Determine the [X, Y] coordinate at the center of the cell enclosing the given text.  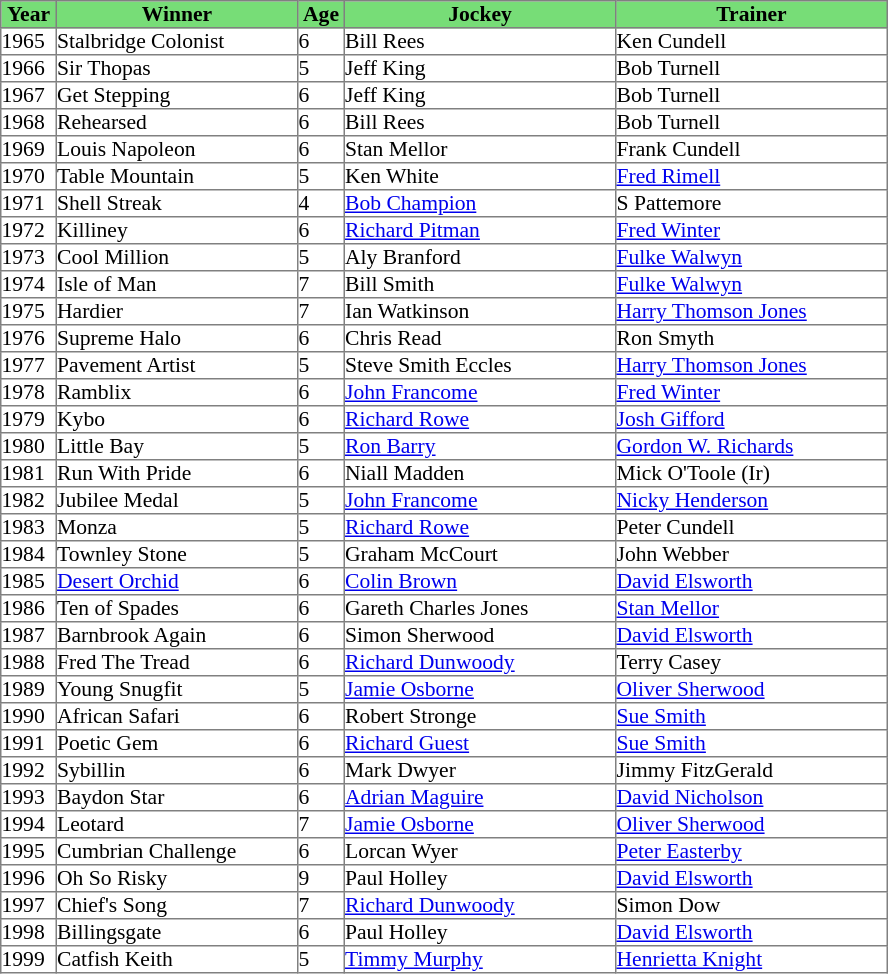
Baydon Star [177, 798]
Ramblix [177, 392]
Townley Stone [177, 554]
1983 [29, 528]
Ron Smyth [752, 338]
Fred The Tread [177, 662]
Adrian Maguire [480, 798]
1972 [29, 230]
Oh So Risky [177, 878]
Winner [177, 14]
1974 [29, 284]
Richard Guest [480, 744]
Ron Barry [480, 446]
Chris Read [480, 338]
1992 [29, 770]
Rehearsed [177, 122]
1989 [29, 690]
Shell Streak [177, 204]
1995 [29, 852]
John Webber [752, 554]
1968 [29, 122]
1988 [29, 662]
Timmy Murphy [480, 960]
Hardier [177, 312]
Frank Cundell [752, 150]
1990 [29, 716]
1993 [29, 798]
Run With Pride [177, 474]
Pavement Artist [177, 366]
Jubilee Medal [177, 500]
1981 [29, 474]
Killiney [177, 230]
1998 [29, 932]
Cumbrian Challenge [177, 852]
Ken Cundell [752, 42]
Cool Million [177, 258]
1984 [29, 554]
Jimmy FitzGerald [752, 770]
Monza [177, 528]
Leotard [177, 824]
Table Mountain [177, 176]
Barnbrook Again [177, 636]
1986 [29, 608]
1970 [29, 176]
Terry Casey [752, 662]
Peter Easterby [752, 852]
1987 [29, 636]
Nicky Henderson [752, 500]
Gareth Charles Jones [480, 608]
Ten of Spades [177, 608]
Ian Watkinson [480, 312]
Louis Napoleon [177, 150]
Sir Thopas [177, 68]
1978 [29, 392]
Henrietta Knight [752, 960]
S Pattemore [752, 204]
Chief's Song [177, 906]
9 [321, 878]
1994 [29, 824]
Bob Champion [480, 204]
Poetic Gem [177, 744]
1973 [29, 258]
1965 [29, 42]
Simon Sherwood [480, 636]
Kybo [177, 420]
Aly Branford [480, 258]
Graham McCourt [480, 554]
Age [321, 14]
Isle of Man [177, 284]
Catfish Keith [177, 960]
Stalbridge Colonist [177, 42]
Robert Stronge [480, 716]
Gordon W. Richards [752, 446]
1975 [29, 312]
Mark Dwyer [480, 770]
Mick O'Toole (Ir) [752, 474]
Trainer [752, 14]
Desert Orchid [177, 582]
Bill Smith [480, 284]
Simon Dow [752, 906]
1977 [29, 366]
1991 [29, 744]
1997 [29, 906]
1966 [29, 68]
Little Bay [177, 446]
Josh Gifford [752, 420]
Young Snugfit [177, 690]
1969 [29, 150]
Niall Madden [480, 474]
Year [29, 14]
4 [321, 204]
Supreme Halo [177, 338]
1996 [29, 878]
Ken White [480, 176]
Richard Pitman [480, 230]
Billingsgate [177, 932]
1982 [29, 500]
1980 [29, 446]
1979 [29, 420]
David Nicholson [752, 798]
Lorcan Wyer [480, 852]
1985 [29, 582]
Sybillin [177, 770]
Jockey [480, 14]
Peter Cundell [752, 528]
1999 [29, 960]
1971 [29, 204]
African Safari [177, 716]
Colin Brown [480, 582]
Steve Smith Eccles [480, 366]
1967 [29, 96]
1976 [29, 338]
Get Stepping [177, 96]
Fred Rimell [752, 176]
